Extract the [X, Y] coordinate from the center of the cell holding the provided text.  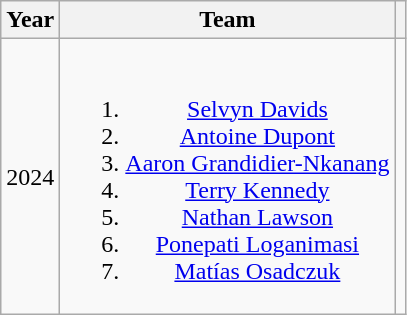
Team [228, 20]
Selvyn Davids Antoine Dupont Aaron Grandidier-Nkanang Terry Kennedy Nathan Lawson Ponepati Loganimasi Matías Osadczuk [228, 176]
Year [30, 20]
2024 [30, 176]
